For the text-containing cell, return its midpoint in (X, Y) coordinate format. 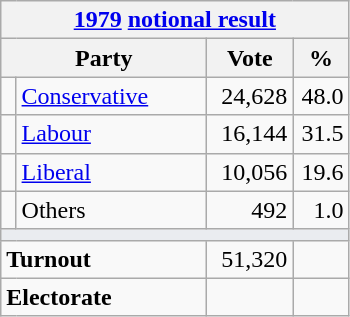
Others (112, 210)
10,056 (250, 172)
1.0 (321, 210)
492 (250, 210)
16,144 (250, 134)
1979 notional result (175, 20)
% (321, 58)
Conservative (112, 96)
31.5 (321, 134)
51,320 (250, 259)
Vote (250, 58)
Electorate (104, 297)
Turnout (104, 259)
Liberal (112, 172)
Labour (112, 134)
48.0 (321, 96)
19.6 (321, 172)
24,628 (250, 96)
Party (104, 58)
